For the text-containing cell, return its midpoint in (x, y) coordinate format. 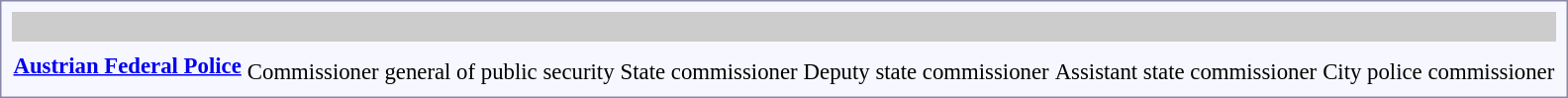
Commissioner general of public security (431, 71)
State commissioner (709, 71)
City police commissioner (1439, 71)
Austrian Federal Police (127, 65)
Assistant state commissioner (1186, 71)
Deputy state commissioner (927, 71)
